Find where the given text appears and provide that cell's center as [X, Y] coordinate. 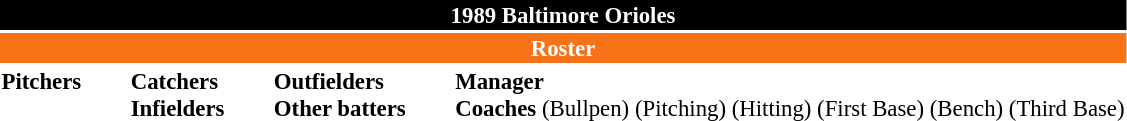
Roster [563, 48]
1989 Baltimore Orioles [563, 15]
